Return the [x, y] coordinate for the center point of the cell that contains the specified text.  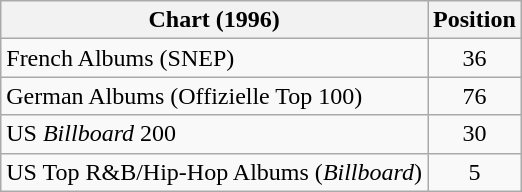
US Billboard 200 [214, 134]
Position [475, 20]
36 [475, 58]
30 [475, 134]
US Top R&B/Hip-Hop Albums (Billboard) [214, 172]
5 [475, 172]
German Albums (Offizielle Top 100) [214, 96]
76 [475, 96]
Chart (1996) [214, 20]
French Albums (SNEP) [214, 58]
